Search for the cell housing the specified text and yield its (x, y) center coordinate. 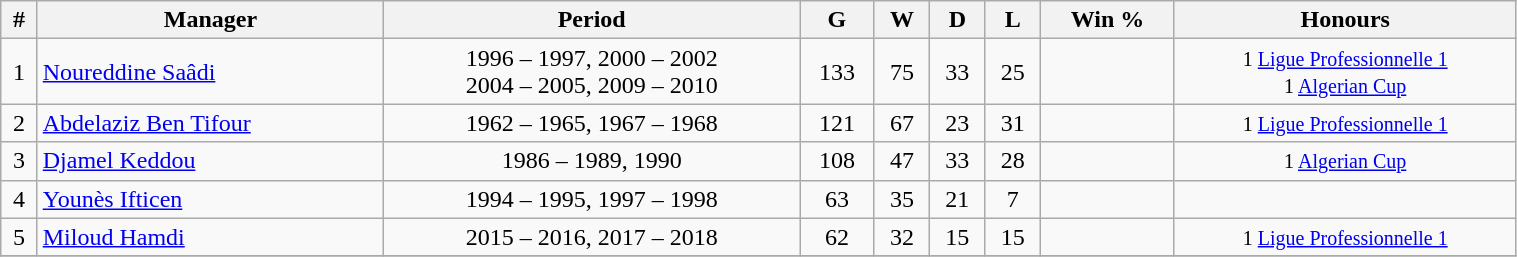
Honours (1345, 20)
2 (19, 123)
Abdelaziz Ben Tifour (210, 123)
32 (902, 237)
1 (19, 72)
Win % (1108, 20)
Djamel Keddou (210, 161)
5 (19, 237)
67 (902, 123)
47 (902, 161)
108 (837, 161)
75 (902, 72)
133 (837, 72)
62 (837, 237)
28 (1012, 161)
23 (958, 123)
D (958, 20)
Period (592, 20)
25 (1012, 72)
21 (958, 199)
Miloud Hamdi (210, 237)
L (1012, 20)
121 (837, 123)
1996 – 1997, 2000 – 2002 2004 – 2005, 2009 – 2010 (592, 72)
G (837, 20)
35 (902, 199)
3 (19, 161)
W (902, 20)
31 (1012, 123)
Manager (210, 20)
1 Ligue Professionnelle 1 1 Algerian Cup (1345, 72)
1 Algerian Cup (1345, 161)
2015 – 2016, 2017 – 2018 (592, 237)
# (19, 20)
1994 – 1995, 1997 – 1998 (592, 199)
Noureddine Saâdi (210, 72)
63 (837, 199)
7 (1012, 199)
1962 – 1965, 1967 – 1968 (592, 123)
4 (19, 199)
1986 – 1989, 1990 (592, 161)
Younès Ifticen (210, 199)
